Output the (X, Y) coordinate of the center of the cell containing the given text.  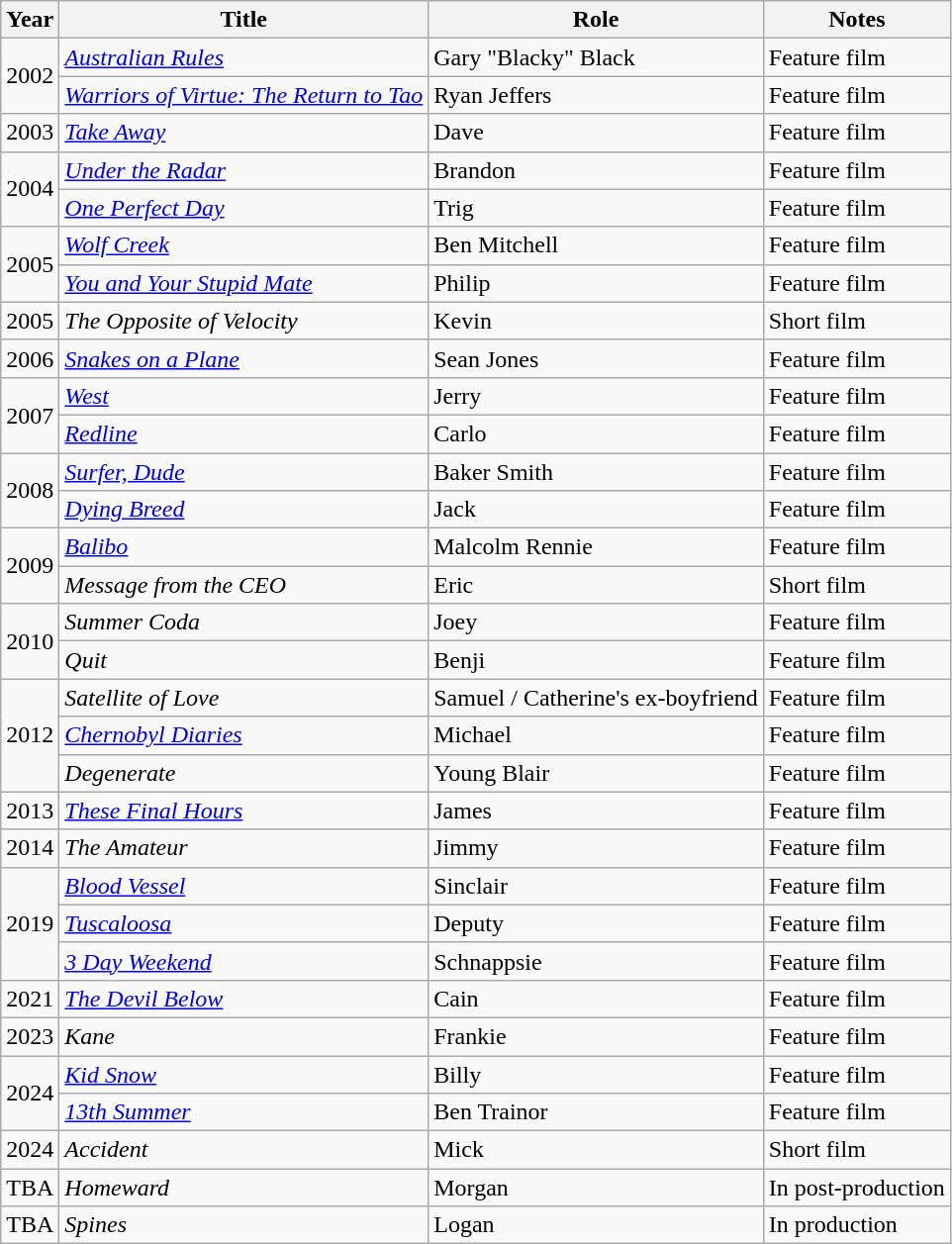
2002 (30, 76)
Quit (243, 660)
13th Summer (243, 1112)
Australian Rules (243, 57)
2013 (30, 811)
2007 (30, 415)
Deputy (596, 923)
Jack (596, 510)
Redline (243, 433)
Philip (596, 283)
Degenerate (243, 773)
Carlo (596, 433)
Samuel / Catherine's ex-boyfriend (596, 698)
Wolf Creek (243, 245)
Jerry (596, 396)
Warriors of Virtue: The Return to Tao (243, 95)
Kevin (596, 321)
Morgan (596, 1188)
2006 (30, 358)
The Devil Below (243, 999)
2010 (30, 641)
Mick (596, 1150)
Frankie (596, 1036)
Satellite of Love (243, 698)
One Perfect Day (243, 208)
Year (30, 20)
Surfer, Dude (243, 472)
Cain (596, 999)
James (596, 811)
Notes (857, 20)
Young Blair (596, 773)
The Opposite of Velocity (243, 321)
Role (596, 20)
Spines (243, 1225)
Jimmy (596, 848)
West (243, 396)
Tuscaloosa (243, 923)
Logan (596, 1225)
2008 (30, 491)
In production (857, 1225)
Michael (596, 735)
Dying Breed (243, 510)
2009 (30, 566)
Balibo (243, 547)
You and Your Stupid Mate (243, 283)
Baker Smith (596, 472)
Joey (596, 622)
Dave (596, 133)
Accident (243, 1150)
2019 (30, 923)
Kid Snow (243, 1074)
Benji (596, 660)
2023 (30, 1036)
Homeward (243, 1188)
Ben Trainor (596, 1112)
Sean Jones (596, 358)
Sinclair (596, 886)
2003 (30, 133)
2012 (30, 735)
Billy (596, 1074)
2021 (30, 999)
Chernobyl Diaries (243, 735)
Gary "Blacky" Black (596, 57)
Ryan Jeffers (596, 95)
Trig (596, 208)
Take Away (243, 133)
2004 (30, 189)
These Final Hours (243, 811)
Malcolm Rennie (596, 547)
3 Day Weekend (243, 961)
Under the Radar (243, 170)
Title (243, 20)
Kane (243, 1036)
2014 (30, 848)
The Amateur (243, 848)
Message from the CEO (243, 585)
Eric (596, 585)
Summer Coda (243, 622)
Blood Vessel (243, 886)
Ben Mitchell (596, 245)
Brandon (596, 170)
Schnappsie (596, 961)
Snakes on a Plane (243, 358)
In post-production (857, 1188)
